Capture the cell that displays the provided text and extract its (x, y) central coordinate. 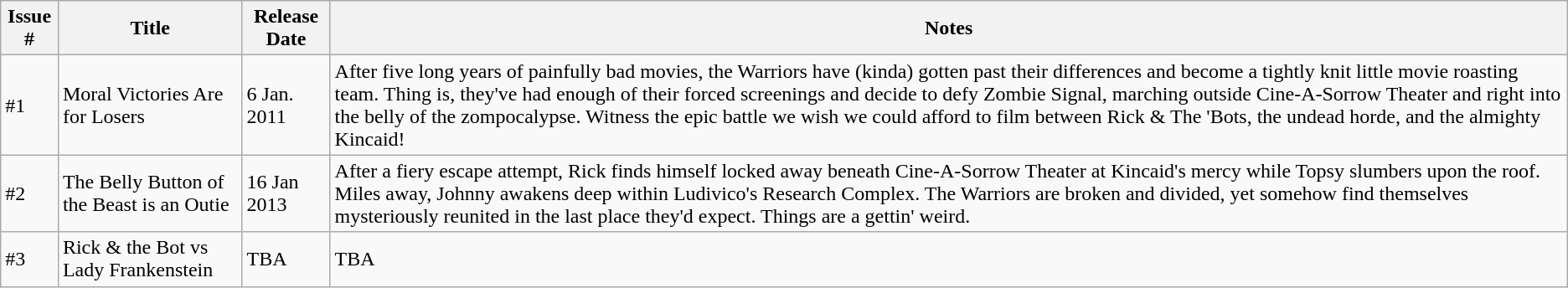
Issue # (30, 28)
Rick & the Bot vs Lady Frankenstein (150, 260)
#3 (30, 260)
Title (150, 28)
#1 (30, 105)
#2 (30, 193)
Release Date (286, 28)
Moral Victories Are for Losers (150, 105)
6 Jan. 2011 (286, 105)
Notes (948, 28)
16 Jan 2013 (286, 193)
The Belly Button of the Beast is an Outie (150, 193)
